Output the (x, y) coordinate of the center of the cell containing the given text.  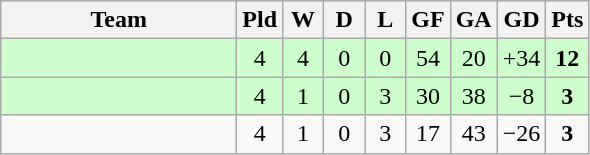
30 (428, 96)
Pts (568, 20)
+34 (522, 58)
38 (474, 96)
W (304, 20)
−26 (522, 134)
54 (428, 58)
−8 (522, 96)
GA (474, 20)
L (386, 20)
20 (474, 58)
12 (568, 58)
43 (474, 134)
GF (428, 20)
GD (522, 20)
Pld (260, 20)
17 (428, 134)
D (344, 20)
Team (119, 20)
